Determine the (X, Y) coordinate at the center of the cell enclosing the given text.  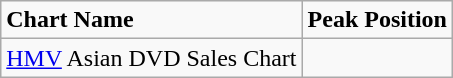
HMV Asian DVD Sales Chart (152, 58)
Chart Name (152, 20)
Peak Position (377, 20)
